Identify which cell holds the provided text, then report its (x, y) central coordinate. 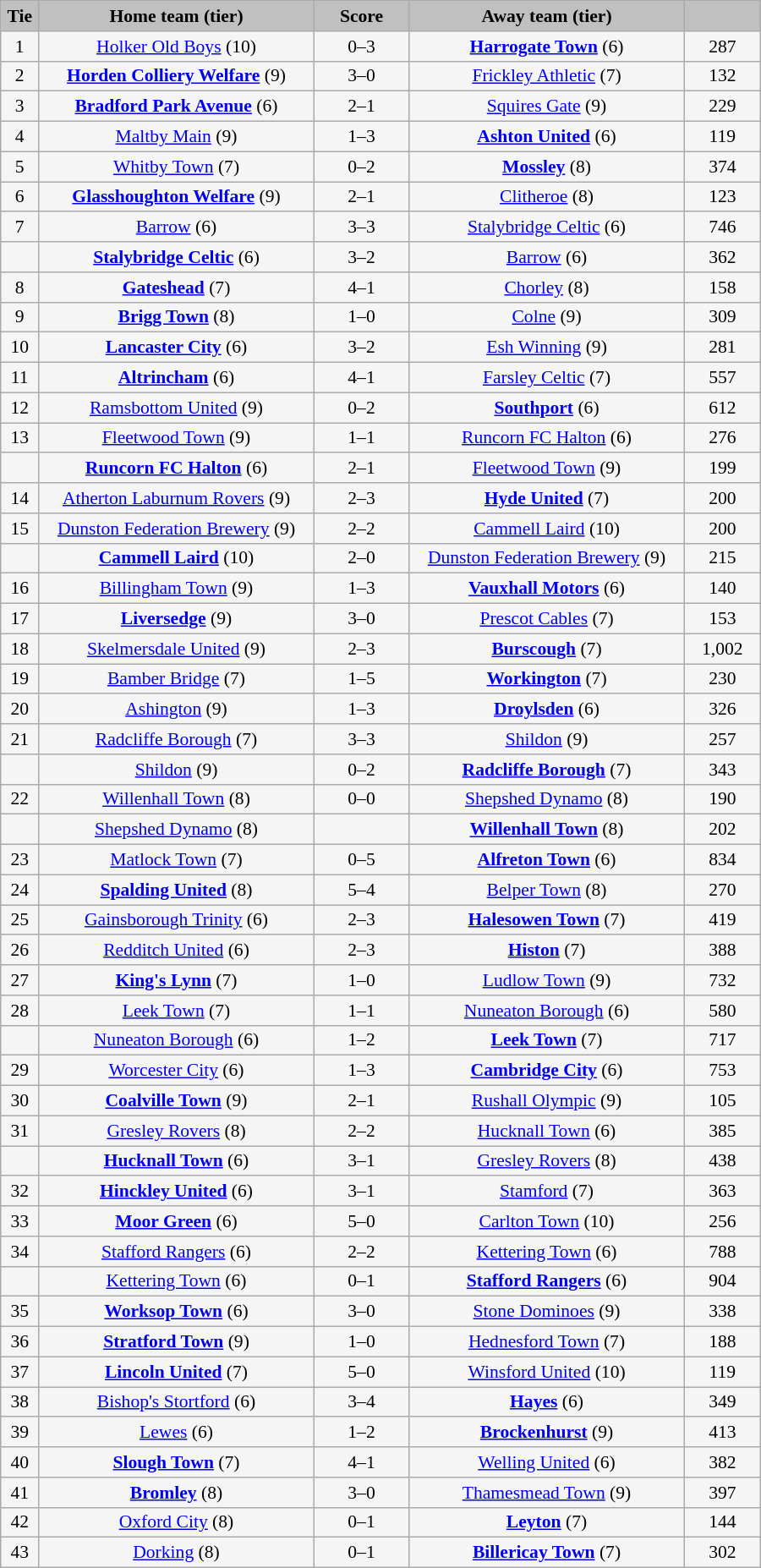
580 (722, 1011)
32 (20, 1192)
413 (722, 1433)
717 (722, 1040)
309 (722, 317)
270 (722, 890)
281 (722, 348)
Ashington (9) (177, 710)
29 (20, 1071)
Clitheroe (8) (547, 197)
7 (20, 228)
230 (722, 679)
257 (722, 739)
158 (722, 288)
202 (722, 830)
35 (20, 1312)
Dorking (8) (177, 1553)
Frickley Athletic (7) (547, 76)
Moor Green (6) (177, 1221)
Glasshoughton Welfare (9) (177, 197)
Bamber Bridge (7) (177, 679)
Belper Town (8) (547, 890)
Atherton Laburnum Rovers (9) (177, 498)
4 (20, 137)
Billingham Town (9) (177, 589)
Mossley (8) (547, 167)
Slough Town (7) (177, 1462)
Welling United (6) (547, 1462)
18 (20, 649)
1,002 (722, 649)
3–4 (361, 1402)
557 (722, 378)
Score (361, 16)
276 (722, 438)
Bishop's Stortford (6) (177, 1402)
21 (20, 739)
753 (722, 1071)
43 (20, 1553)
Rushall Olympic (9) (547, 1101)
Liversedge (9) (177, 619)
Squires Gate (9) (547, 107)
23 (20, 860)
14 (20, 498)
Carlton Town (10) (547, 1221)
Hyde United (7) (547, 498)
40 (20, 1462)
Bromley (8) (177, 1493)
2 (20, 76)
385 (722, 1131)
Gainsborough Trinity (6) (177, 920)
0–3 (361, 47)
Alfreton Town (6) (547, 860)
8 (20, 288)
2–0 (361, 558)
397 (722, 1493)
Ludlow Town (9) (547, 980)
Lewes (6) (177, 1433)
Leyton (7) (547, 1522)
Skelmersdale United (9) (177, 649)
Thamesmead Town (9) (547, 1493)
Ramsbottom United (9) (177, 408)
Hinckley United (6) (177, 1192)
Stone Dominoes (9) (547, 1312)
Brigg Town (8) (177, 317)
9 (20, 317)
746 (722, 228)
256 (722, 1221)
732 (722, 980)
Maltby Main (9) (177, 137)
Horden Colliery Welfare (9) (177, 76)
Hayes (6) (547, 1402)
Vauxhall Motors (6) (547, 589)
Coalville Town (9) (177, 1101)
28 (20, 1011)
38 (20, 1402)
Hednesford Town (7) (547, 1342)
0–5 (361, 860)
Farsley Celtic (7) (547, 378)
33 (20, 1221)
Bradford Park Avenue (6) (177, 107)
Matlock Town (7) (177, 860)
Halesowen Town (7) (547, 920)
Ashton United (6) (547, 137)
132 (722, 76)
17 (20, 619)
Away team (tier) (547, 16)
123 (722, 197)
5–4 (361, 890)
26 (20, 951)
42 (20, 1522)
199 (722, 469)
5 (20, 167)
27 (20, 980)
19 (20, 679)
140 (722, 589)
287 (722, 47)
326 (722, 710)
11 (20, 378)
20 (20, 710)
1 (20, 47)
Altrincham (6) (177, 378)
1–5 (361, 679)
Harrogate Town (6) (547, 47)
31 (20, 1131)
105 (722, 1101)
Lancaster City (6) (177, 348)
25 (20, 920)
Redditch United (6) (177, 951)
Prescot Cables (7) (547, 619)
215 (722, 558)
362 (722, 257)
374 (722, 167)
302 (722, 1553)
24 (20, 890)
16 (20, 589)
Colne (9) (547, 317)
Tie (20, 16)
904 (722, 1281)
12 (20, 408)
343 (722, 770)
788 (722, 1252)
363 (722, 1192)
382 (722, 1462)
Oxford City (8) (177, 1522)
Lincoln United (7) (177, 1372)
6 (20, 197)
Southport (6) (547, 408)
Whitby Town (7) (177, 167)
Brockenhurst (9) (547, 1433)
338 (722, 1312)
10 (20, 348)
41 (20, 1493)
229 (722, 107)
0–0 (361, 799)
39 (20, 1433)
Worcester City (6) (177, 1071)
Holker Old Boys (10) (177, 47)
190 (722, 799)
Esh Winning (9) (547, 348)
834 (722, 860)
15 (20, 529)
Histon (7) (547, 951)
Stratford Town (9) (177, 1342)
Billericay Town (7) (547, 1553)
22 (20, 799)
144 (722, 1522)
153 (722, 619)
30 (20, 1101)
37 (20, 1372)
Home team (tier) (177, 16)
3 (20, 107)
Stamford (7) (547, 1192)
34 (20, 1252)
419 (722, 920)
612 (722, 408)
438 (722, 1161)
36 (20, 1342)
Burscough (7) (547, 649)
13 (20, 438)
Chorley (8) (547, 288)
Worksop Town (6) (177, 1312)
Droylsden (6) (547, 710)
Cambridge City (6) (547, 1071)
388 (722, 951)
Workington (7) (547, 679)
King's Lynn (7) (177, 980)
Spalding United (8) (177, 890)
Winsford United (10) (547, 1372)
Gateshead (7) (177, 288)
349 (722, 1402)
188 (722, 1342)
